For the text-containing cell, return its midpoint in (x, y) coordinate format. 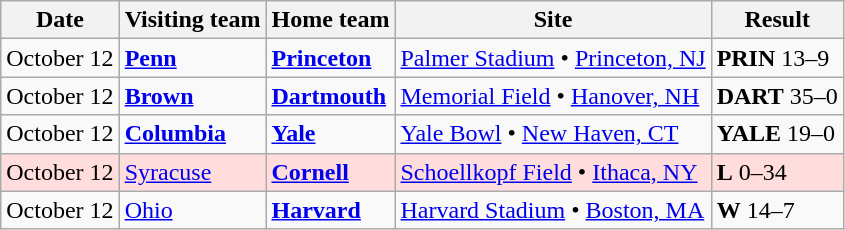
Brown (192, 96)
W 14–7 (777, 210)
Visiting team (192, 20)
L 0–34 (777, 172)
Ohio (192, 210)
Dartmouth (330, 96)
PRIN 13–9 (777, 58)
Cornell (330, 172)
Harvard (330, 210)
Harvard Stadium • Boston, MA (553, 210)
YALE 19–0 (777, 134)
DART 35–0 (777, 96)
Penn (192, 58)
Date (60, 20)
Memorial Field • Hanover, NH (553, 96)
Result (777, 20)
Schoellkopf Field • Ithaca, NY (553, 172)
Columbia (192, 134)
Princeton (330, 58)
Site (553, 20)
Yale (330, 134)
Yale Bowl • New Haven, CT (553, 134)
Syracuse (192, 172)
Palmer Stadium • Princeton, NJ (553, 58)
Home team (330, 20)
